Output the [X, Y] coordinate of the center of the cell containing the given text.  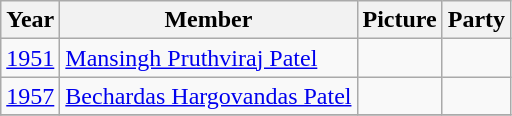
Mansingh Pruthviraj Patel [208, 58]
Bechardas Hargovandas Patel [208, 96]
1951 [30, 58]
Member [208, 20]
Party [476, 20]
Picture [400, 20]
Year [30, 20]
1957 [30, 96]
